Determine the (x, y) coordinate at the center of the cell enclosing the given text.  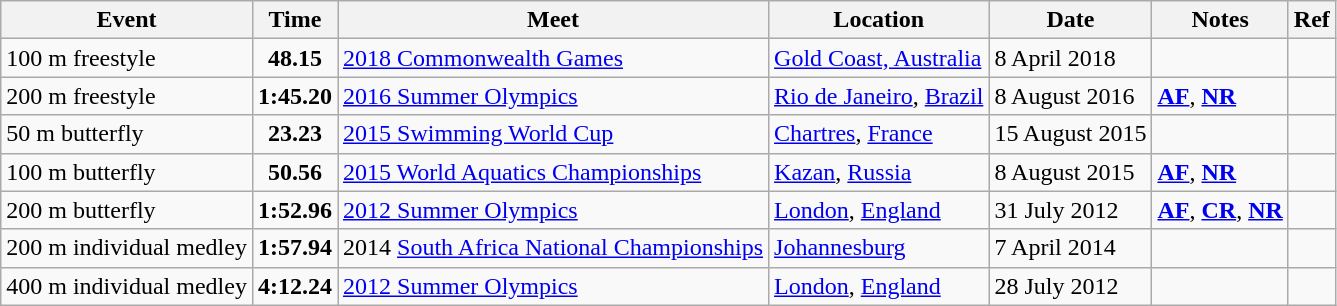
AF, CR, NR (1220, 210)
23.23 (294, 134)
200 m individual medley (127, 248)
Kazan, Russia (879, 172)
Location (879, 20)
1:57.94 (294, 248)
100 m butterfly (127, 172)
400 m individual medley (127, 286)
Date (1070, 20)
Johannesburg (879, 248)
Gold Coast, Australia (879, 58)
Chartres, France (879, 134)
Notes (1220, 20)
8 August 2015 (1070, 172)
Meet (554, 20)
1:52.96 (294, 210)
15 August 2015 (1070, 134)
Time (294, 20)
7 April 2014 (1070, 248)
50.56 (294, 172)
4:12.24 (294, 286)
31 July 2012 (1070, 210)
48.15 (294, 58)
100 m freestyle (127, 58)
200 m butterfly (127, 210)
Ref (1312, 20)
8 April 2018 (1070, 58)
2016 Summer Olympics (554, 96)
Event (127, 20)
50 m butterfly (127, 134)
2015 Swimming World Cup (554, 134)
Rio de Janeiro, Brazil (879, 96)
8 August 2016 (1070, 96)
1:45.20 (294, 96)
2015 World Aquatics Championships (554, 172)
2014 South Africa National Championships (554, 248)
28 July 2012 (1070, 286)
2018 Commonwealth Games (554, 58)
200 m freestyle (127, 96)
